Find where the given text appears and provide that cell's center as [x, y] coordinate. 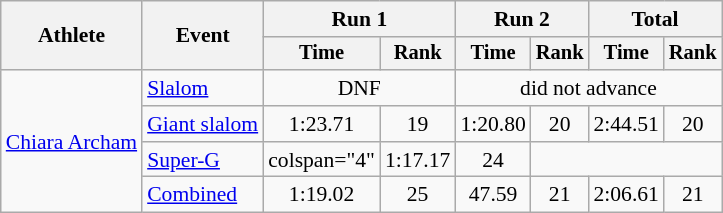
Combined [202, 195]
24 [492, 160]
2:06.61 [626, 195]
Total [654, 19]
1:17.17 [418, 160]
Athlete [72, 36]
Event [202, 36]
did not advance [588, 88]
Chiara Archam [72, 141]
1:19.02 [322, 195]
colspan="4" [322, 160]
Slalom [202, 88]
Super-G [202, 160]
47.59 [492, 195]
25 [418, 195]
19 [418, 124]
1:20.80 [492, 124]
1:23.71 [322, 124]
Giant slalom [202, 124]
2:44.51 [626, 124]
Run 2 [522, 19]
Run 1 [359, 19]
DNF [359, 88]
